Output the [X, Y] coordinate of the center of the cell containing the given text.  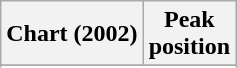
Peakposition [189, 34]
Chart (2002) [72, 34]
